Return [X, Y] of the center of cell containing provided text 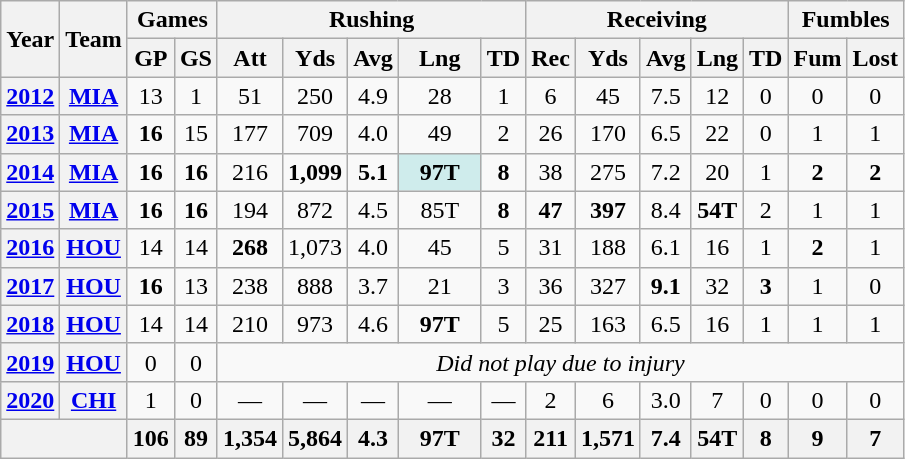
2020 [30, 400]
5,864 [316, 438]
Games [172, 20]
210 [250, 324]
397 [608, 210]
250 [316, 96]
47 [551, 210]
327 [608, 286]
211 [551, 438]
216 [250, 172]
36 [551, 286]
194 [250, 210]
177 [250, 134]
2014 [30, 172]
20 [717, 172]
888 [316, 286]
GS [196, 58]
Att [250, 58]
1,571 [608, 438]
31 [551, 248]
21 [440, 286]
GP [150, 58]
15 [196, 134]
2015 [30, 210]
28 [440, 96]
268 [250, 248]
4.3 [374, 438]
26 [551, 134]
49 [440, 134]
51 [250, 96]
1,354 [250, 438]
12 [717, 96]
2013 [30, 134]
872 [316, 210]
163 [608, 324]
Team [94, 39]
4.6 [374, 324]
3.7 [374, 286]
Rushing [371, 20]
Lost [875, 58]
8.4 [666, 210]
7.4 [666, 438]
2016 [30, 248]
2012 [30, 96]
22 [717, 134]
4.5 [374, 210]
6.1 [666, 248]
709 [316, 134]
188 [608, 248]
106 [150, 438]
170 [608, 134]
25 [551, 324]
7.2 [666, 172]
4.9 [374, 96]
89 [196, 438]
7.5 [666, 96]
Did not play due to injury [560, 362]
Rec [551, 58]
1,073 [316, 248]
973 [316, 324]
Receiving [657, 20]
Fum [818, 58]
9.1 [666, 286]
2019 [30, 362]
5.1 [374, 172]
275 [608, 172]
CHI [94, 400]
2017 [30, 286]
238 [250, 286]
85T [440, 210]
Fumbles [846, 20]
2018 [30, 324]
3.0 [666, 400]
1,099 [316, 172]
9 [818, 438]
Year [30, 39]
38 [551, 172]
